Return the [x, y] coordinate for the center point of the cell that contains the specified text.  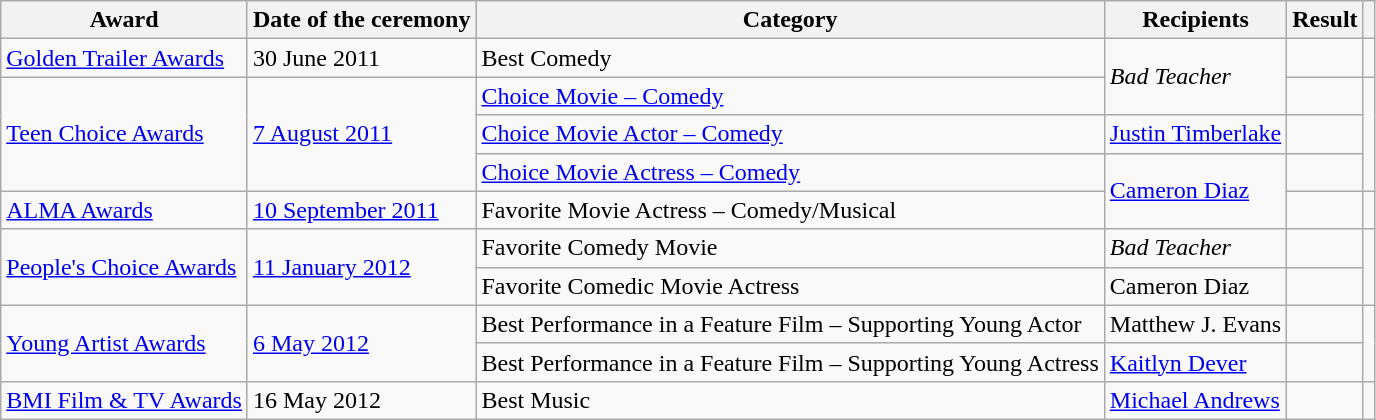
16 May 2012 [362, 400]
10 September 2011 [362, 210]
11 January 2012 [362, 267]
30 June 2011 [362, 58]
Choice Movie Actress – Comedy [790, 172]
People's Choice Awards [124, 267]
Best Performance in a Feature Film – Supporting Young Actor [790, 324]
Golden Trailer Awards [124, 58]
Justin Timberlake [1195, 134]
BMI Film & TV Awards [124, 400]
Michael Andrews [1195, 400]
Best Comedy [790, 58]
Result [1325, 20]
Favorite Movie Actress – Comedy/Musical [790, 210]
Favorite Comedic Movie Actress [790, 286]
Choice Movie Actor – Comedy [790, 134]
Best Music [790, 400]
Teen Choice Awards [124, 134]
Category [790, 20]
Choice Movie – Comedy [790, 96]
Favorite Comedy Movie [790, 248]
Matthew J. Evans [1195, 324]
6 May 2012 [362, 343]
Kaitlyn Dever [1195, 362]
Date of the ceremony [362, 20]
Young Artist Awards [124, 343]
Recipients [1195, 20]
ALMA Awards [124, 210]
7 August 2011 [362, 134]
Best Performance in a Feature Film – Supporting Young Actress [790, 362]
Award [124, 20]
